Scan for the cell matching the given text and deliver its (x, y) coordinate at center. 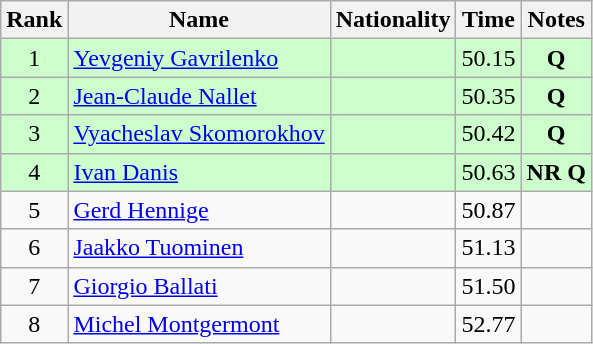
2 (34, 96)
Michel Montgermont (199, 324)
50.15 (488, 58)
1 (34, 58)
Jean-Claude Nallet (199, 96)
Jaakko Tuominen (199, 248)
Time (488, 20)
Giorgio Ballati (199, 286)
52.77 (488, 324)
Ivan Danis (199, 172)
Name (199, 20)
50.42 (488, 134)
Notes (556, 20)
Gerd Hennige (199, 210)
NR Q (556, 172)
8 (34, 324)
Yevgeniy Gavrilenko (199, 58)
5 (34, 210)
Rank (34, 20)
7 (34, 286)
50.35 (488, 96)
50.87 (488, 210)
Vyacheslav Skomorokhov (199, 134)
3 (34, 134)
Nationality (393, 20)
51.13 (488, 248)
4 (34, 172)
50.63 (488, 172)
6 (34, 248)
51.50 (488, 286)
